Search for the cell housing the specified text and yield its (X, Y) center coordinate. 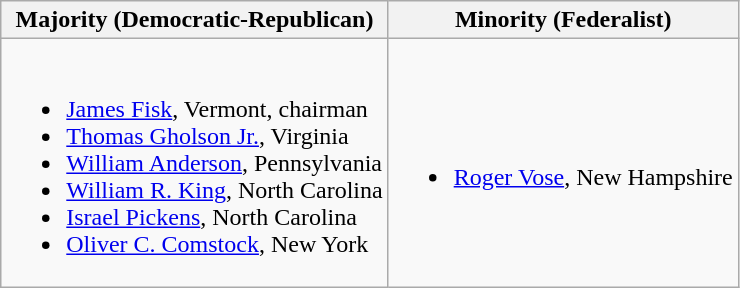
Majority (Democratic-Republican) (194, 20)
Roger Vose, New Hampshire (563, 163)
Minority (Federalist) (563, 20)
